Scan for the cell matching the given text and deliver its (X, Y) coordinate at center. 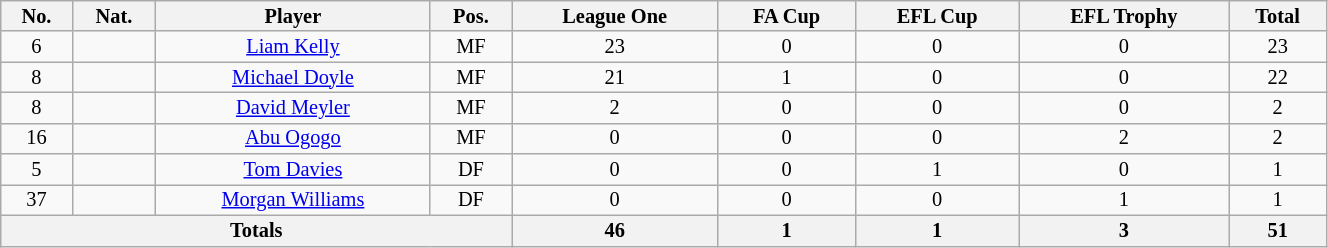
21 (615, 78)
Morgan Williams (293, 200)
League One (615, 16)
David Meyler (293, 108)
37 (36, 200)
Michael Doyle (293, 78)
FA Cup (787, 16)
3 (1124, 230)
6 (36, 46)
51 (1278, 230)
Pos. (471, 16)
Player (293, 16)
46 (615, 230)
Nat. (114, 16)
EFL Cup (938, 16)
22 (1278, 78)
EFL Trophy (1124, 16)
Totals (256, 230)
Liam Kelly (293, 46)
5 (36, 170)
Total (1278, 16)
No. (36, 16)
Tom Davies (293, 170)
Abu Ogogo (293, 138)
16 (36, 138)
